Scan for the cell matching the given text and deliver its [X, Y] coordinate at center. 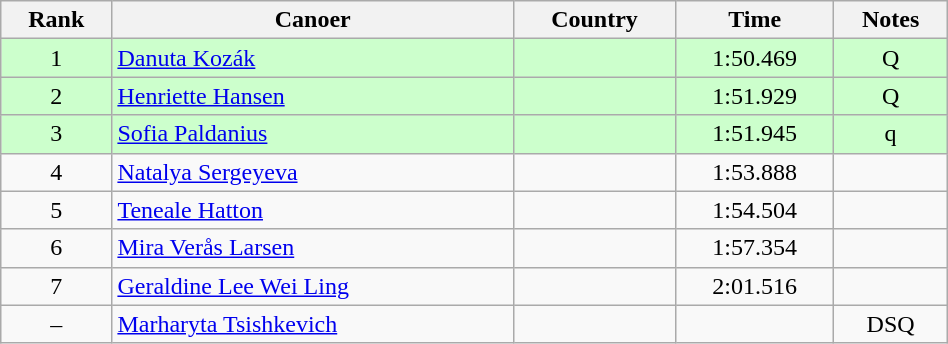
Canoer [313, 20]
Teneale Hatton [313, 210]
Henriette Hansen [313, 96]
Geraldine Lee Wei Ling [313, 286]
Notes [890, 20]
DSQ [890, 324]
2:01.516 [754, 286]
Country [595, 20]
1:54.504 [754, 210]
1:50.469 [754, 58]
1:51.945 [754, 134]
4 [56, 172]
5 [56, 210]
1 [56, 58]
2 [56, 96]
– [56, 324]
1:57.354 [754, 248]
Mira Verås Larsen [313, 248]
6 [56, 248]
7 [56, 286]
Danuta Kozák [313, 58]
Natalya Sergeyeva [313, 172]
Sofia Paldanius [313, 134]
1:51.929 [754, 96]
Marharyta Tsishkevich [313, 324]
Rank [56, 20]
q [890, 134]
1:53.888 [754, 172]
Time [754, 20]
3 [56, 134]
